Scan for the cell matching the given text and deliver its (X, Y) coordinate at center. 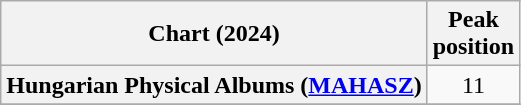
Peakposition (473, 34)
11 (473, 85)
Hungarian Physical Albums (MAHASZ) (214, 85)
Chart (2024) (214, 34)
